Capture the cell that displays the provided text and extract its (X, Y) central coordinate. 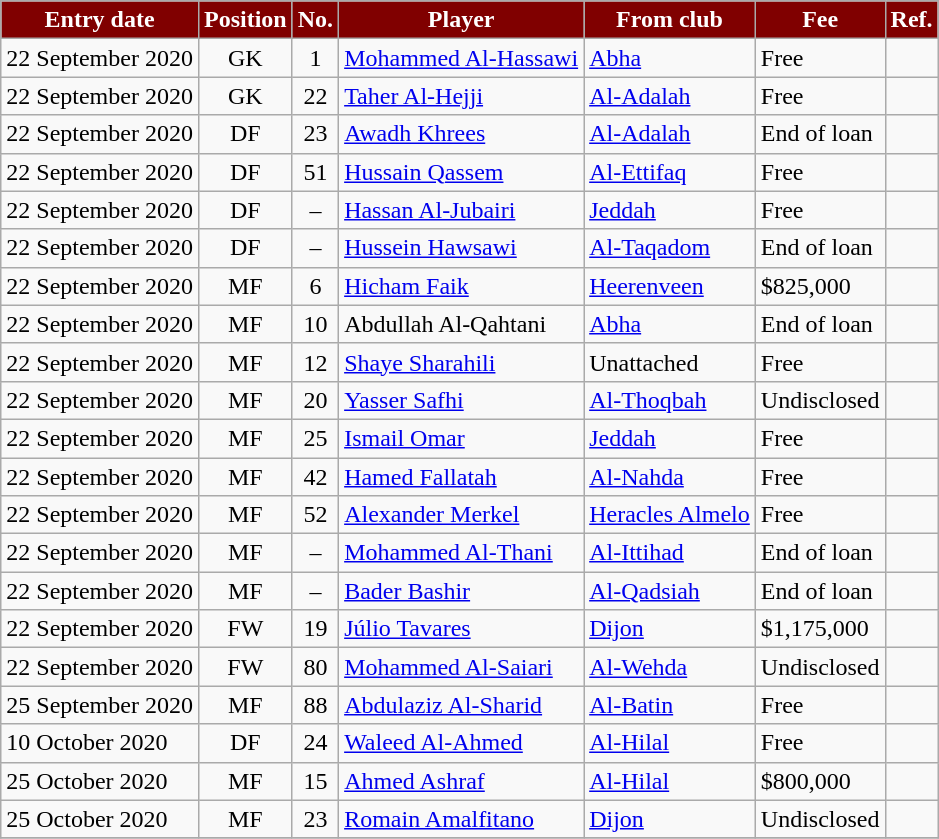
No. (315, 20)
Ahmed Ashraf (462, 781)
Waleed Al-Ahmed (462, 743)
51 (315, 172)
$825,000 (820, 286)
Position (245, 20)
Al-Ettifaq (670, 172)
Entry date (100, 20)
Shaye Sharahili (462, 362)
25 (315, 438)
Heerenveen (670, 286)
10 (315, 324)
Mohammed Al-Hassawi (462, 58)
$1,175,000 (820, 629)
Heracles Almelo (670, 515)
Al-Nahda (670, 477)
Fee (820, 20)
Awadh Khrees (462, 134)
Al-Wehda (670, 667)
From club (670, 20)
Al-Qadsiah (670, 591)
15 (315, 781)
Al-Ittihad (670, 553)
Mohammed Al-Saiari (462, 667)
25 September 2020 (100, 705)
20 (315, 400)
12 (315, 362)
Ref. (912, 20)
52 (315, 515)
Unattached (670, 362)
Taher Al-Hejji (462, 96)
$800,000 (820, 781)
Bader Bashir (462, 591)
Hussain Qassem (462, 172)
19 (315, 629)
Hassan Al-Jubairi (462, 210)
Yasser Safhi (462, 400)
6 (315, 286)
Al-Batin (670, 705)
Al-Thoqbah (670, 400)
Hicham Faik (462, 286)
88 (315, 705)
Player (462, 20)
Abdulaziz Al-Sharid (462, 705)
Júlio Tavares (462, 629)
Hussein Hawsawi (462, 248)
Ismail Omar (462, 438)
80 (315, 667)
Al-Taqadom (670, 248)
22 (315, 96)
Hamed Fallatah (462, 477)
24 (315, 743)
Romain Amalfitano (462, 819)
Mohammed Al-Thani (462, 553)
42 (315, 477)
Alexander Merkel (462, 515)
Abdullah Al-Qahtani (462, 324)
10 October 2020 (100, 743)
1 (315, 58)
